Search for the cell housing the specified text and yield its (X, Y) center coordinate. 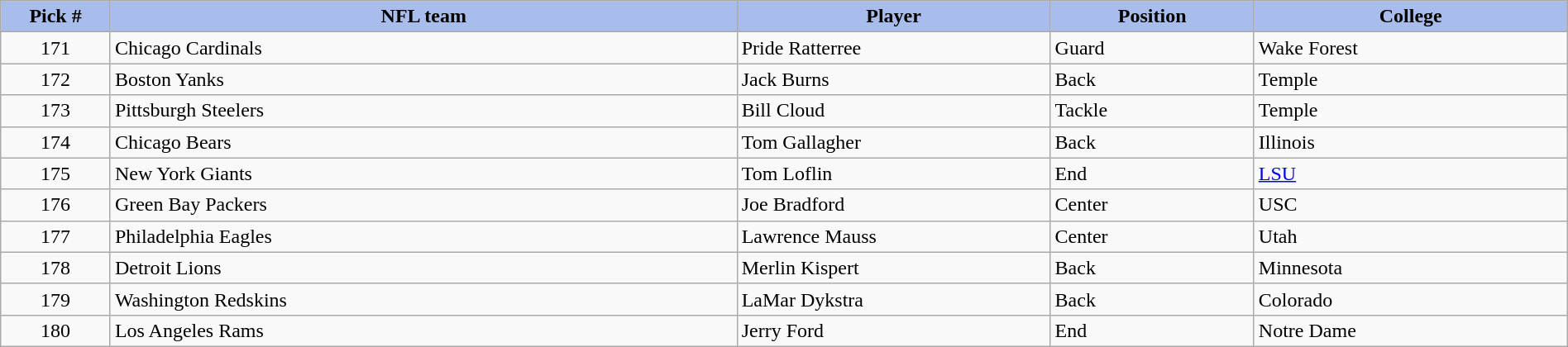
Jack Burns (893, 79)
Colorado (1411, 299)
Utah (1411, 236)
Tom Loflin (893, 173)
Detroit Lions (423, 268)
Boston Yanks (423, 79)
Chicago Bears (423, 142)
Illinois (1411, 142)
Tom Gallagher (893, 142)
179 (56, 299)
Chicago Cardinals (423, 48)
Pride Ratterree (893, 48)
Wake Forest (1411, 48)
173 (56, 111)
Merlin Kispert (893, 268)
171 (56, 48)
172 (56, 79)
Player (893, 17)
Joe Bradford (893, 205)
174 (56, 142)
Pick # (56, 17)
LSU (1411, 173)
Position (1152, 17)
175 (56, 173)
LaMar Dykstra (893, 299)
Minnesota (1411, 268)
Guard (1152, 48)
Tackle (1152, 111)
Los Angeles Rams (423, 330)
Pittsburgh Steelers (423, 111)
Bill Cloud (893, 111)
178 (56, 268)
176 (56, 205)
New York Giants (423, 173)
Notre Dame (1411, 330)
NFL team (423, 17)
180 (56, 330)
Lawrence Mauss (893, 236)
Washington Redskins (423, 299)
177 (56, 236)
College (1411, 17)
Jerry Ford (893, 330)
Green Bay Packers (423, 205)
USC (1411, 205)
Philadelphia Eagles (423, 236)
